Capture the cell that displays the provided text and extract its (X, Y) central coordinate. 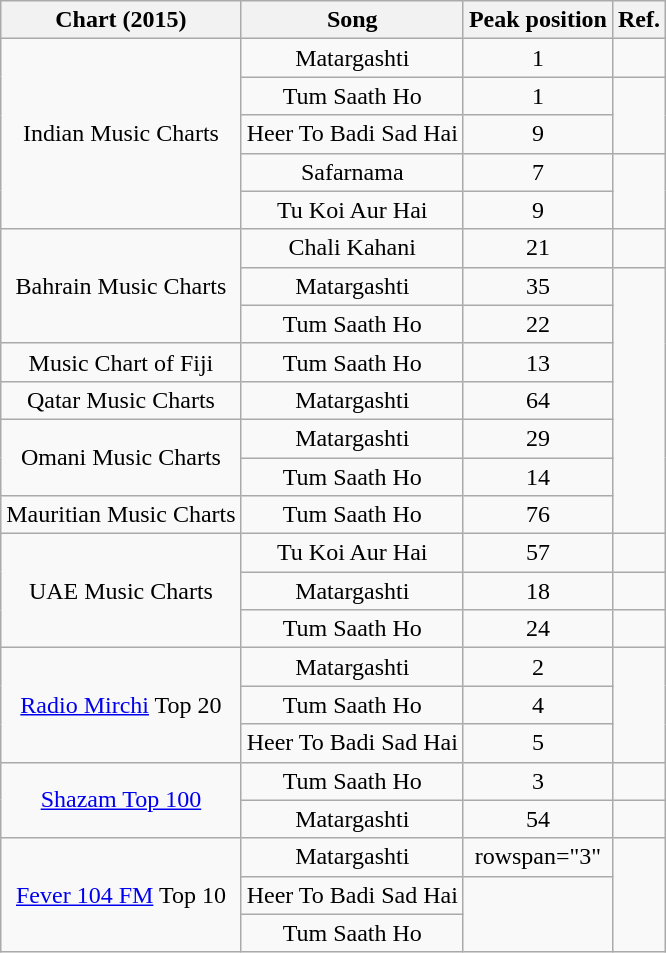
Shazam Top 100 (121, 800)
rowspan="3" (538, 857)
5 (538, 743)
13 (538, 362)
76 (538, 515)
57 (538, 553)
54 (538, 819)
35 (538, 286)
64 (538, 400)
Indian Music Charts (121, 134)
Mauritian Music Charts (121, 515)
Chart (2015) (121, 20)
24 (538, 629)
7 (538, 172)
Qatar Music Charts (121, 400)
18 (538, 591)
4 (538, 705)
Omani Music Charts (121, 457)
Music Chart of Fiji (121, 362)
29 (538, 438)
Chali Kahani (352, 248)
2 (538, 667)
Fever 104 FM Top 10 (121, 895)
21 (538, 248)
Ref. (638, 20)
Peak position (538, 20)
Bahrain Music Charts (121, 286)
UAE Music Charts (121, 591)
22 (538, 324)
3 (538, 781)
Safarnama (352, 172)
Song (352, 20)
Radio Mirchi Top 20 (121, 705)
14 (538, 477)
